Detect which cell encompasses the target text, then output its (X, Y) center coordinate. 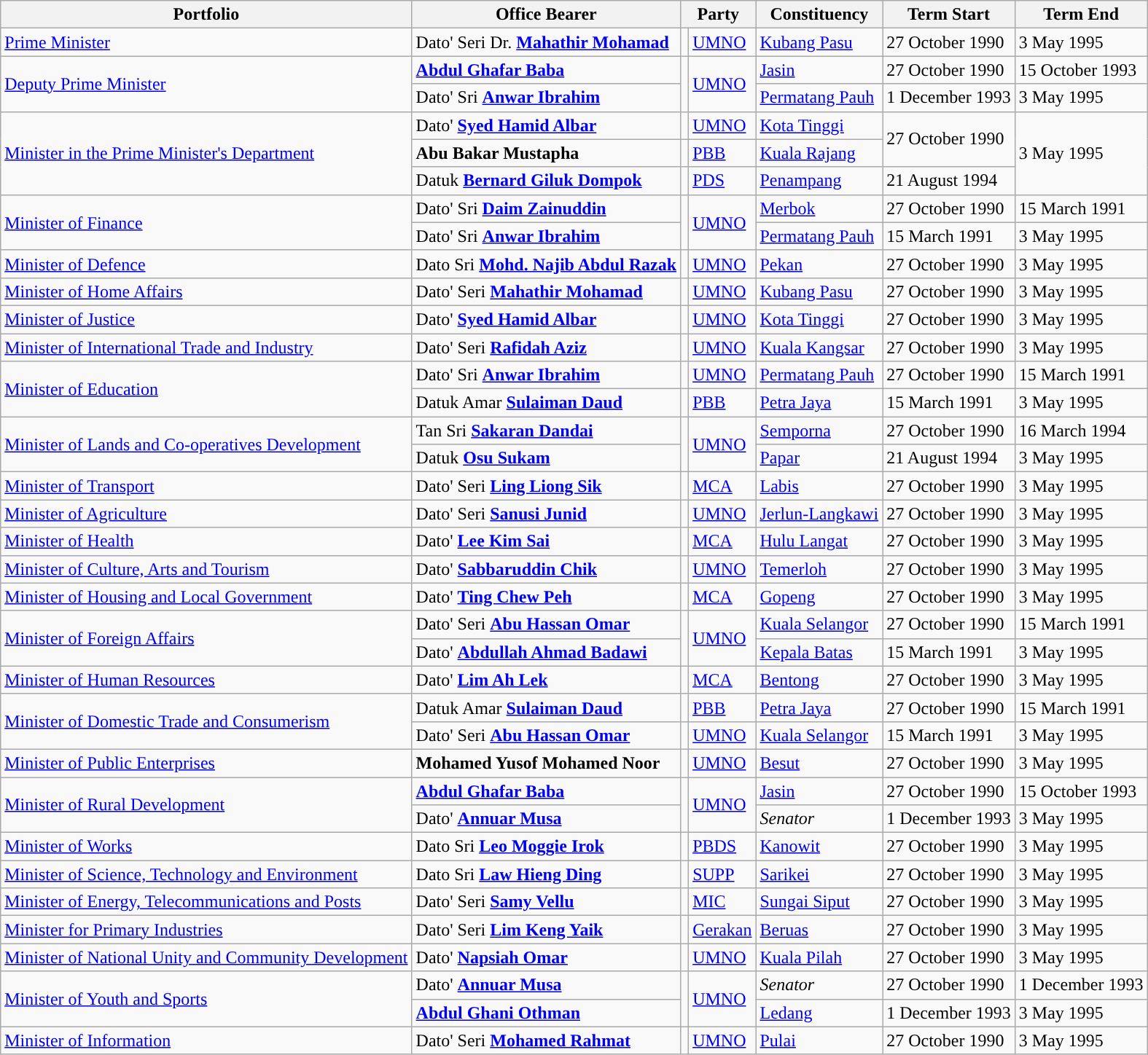
Mohamed Yusof Mohamed Noor (546, 763)
Minister of Information (206, 1040)
Minister of Culture, Arts and Tourism (206, 569)
Dato' Ting Chew Peh (546, 597)
Constituency (819, 15)
Minister of Transport (206, 486)
Papar (819, 458)
Dato' Seri Ling Liong Sik (546, 486)
Minister of Defence (206, 264)
PDS (722, 181)
Sungai Siput (819, 902)
Kepala Batas (819, 652)
Dato Sri Law Hieng Ding (546, 874)
Portfolio (206, 15)
16 March 1994 (1081, 431)
Minister of Energy, Telecommunications and Posts (206, 902)
Prime Minister (206, 42)
Tan Sri Sakaran Dandai (546, 431)
Minister of Education (206, 389)
MIC (722, 902)
Labis (819, 486)
Merbok (819, 208)
Dato' Sabbaruddin Chik (546, 569)
Office Bearer (546, 15)
Minister of Rural Development (206, 804)
Minister of Lands and Co-operatives Development (206, 444)
Kuala Rajang (819, 153)
Gerakan (722, 930)
Datuk Osu Sukam (546, 458)
Minister of Housing and Local Government (206, 597)
Minister of Youth and Sports (206, 999)
Dato' Napsiah Omar (546, 957)
Minister in the Prime Minister's Department (206, 153)
Dato' Seri Mahathir Mohamad (546, 291)
Dato' Seri Sanusi Junid (546, 514)
Minister of Agriculture (206, 514)
Minister of International Trade and Industry (206, 348)
Term Start (949, 15)
Term End (1081, 15)
Dato Sri Mohd. Najib Abdul Razak (546, 264)
Besut (819, 763)
Minister of Health (206, 541)
Ledang (819, 1013)
Pekan (819, 264)
Minister of Human Resources (206, 680)
Dato' Sri Daim Zainuddin (546, 208)
Temerloh (819, 569)
Abu Bakar Mustapha (546, 153)
Semporna (819, 431)
Dato Sri Leo Moggie Irok (546, 847)
Kuala Kangsar (819, 348)
Minister of Home Affairs (206, 291)
Dato' Abdullah Ahmad Badawi (546, 652)
Dato' Seri Lim Keng Yaik (546, 930)
Kuala Pilah (819, 957)
Datuk Bernard Giluk Dompok (546, 181)
Sarikei (819, 874)
Minister of Works (206, 847)
SUPP (722, 874)
Bentong (819, 680)
Penampang (819, 181)
Gopeng (819, 597)
Dato' Seri Mohamed Rahmat (546, 1040)
Minister of Justice (206, 319)
Minister of Public Enterprises (206, 763)
Party (719, 15)
Minister of Domestic Trade and Consumerism (206, 721)
Abdul Ghani Othman (546, 1013)
Dato' Seri Dr. Mahathir Mohamad (546, 42)
Kanowit (819, 847)
Minister for Primary Industries (206, 930)
Jerlun-Langkawi (819, 514)
Dato' Lim Ah Lek (546, 680)
Minister of National Unity and Community Development (206, 957)
Minister of Science, Technology and Environment (206, 874)
Beruas (819, 930)
Deputy Prime Minister (206, 84)
PBDS (722, 847)
Minister of Foreign Affairs (206, 638)
Minister of Finance (206, 222)
Dato' Seri Rafidah Aziz (546, 348)
Dato' Lee Kim Sai (546, 541)
Pulai (819, 1040)
Hulu Langat (819, 541)
Dato' Seri Samy Vellu (546, 902)
